Locate the cell with the specified text and output its [X, Y] center coordinate. 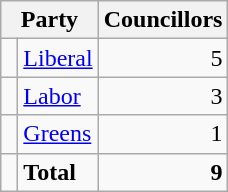
Party [50, 20]
3 [163, 96]
Councillors [163, 20]
5 [163, 58]
1 [163, 134]
Liberal [58, 58]
Labor [58, 96]
Greens [58, 134]
Total [58, 172]
9 [163, 172]
